Locate the cell with the specified text and output its [X, Y] center coordinate. 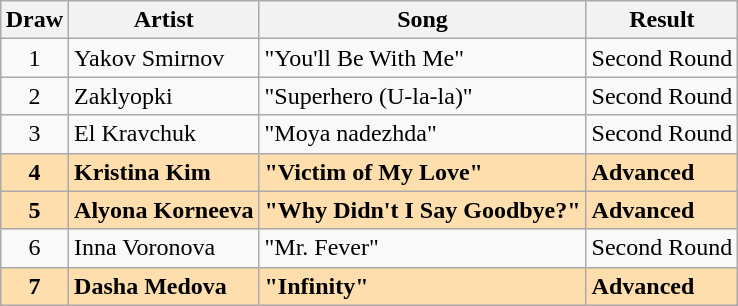
Dasha Medova [164, 286]
Artist [164, 20]
Draw [34, 20]
Zaklyopki [164, 96]
"Moya nadezhda" [422, 134]
"Mr. Fever" [422, 248]
Song [422, 20]
"Victim of My Love" [422, 172]
Result [662, 20]
6 [34, 248]
1 [34, 58]
Yakov Smirnov [164, 58]
3 [34, 134]
"Why Didn't I Say Goodbye?" [422, 210]
"Infinity" [422, 286]
Alyona Korneeva [164, 210]
5 [34, 210]
"Superhero (U-la-la)" [422, 96]
2 [34, 96]
7 [34, 286]
"You'll Be With Me" [422, 58]
Kristina Kim [164, 172]
El Kravchuk [164, 134]
Inna Voronova [164, 248]
4 [34, 172]
